Identify which cell holds the provided text, then report its [x, y] central coordinate. 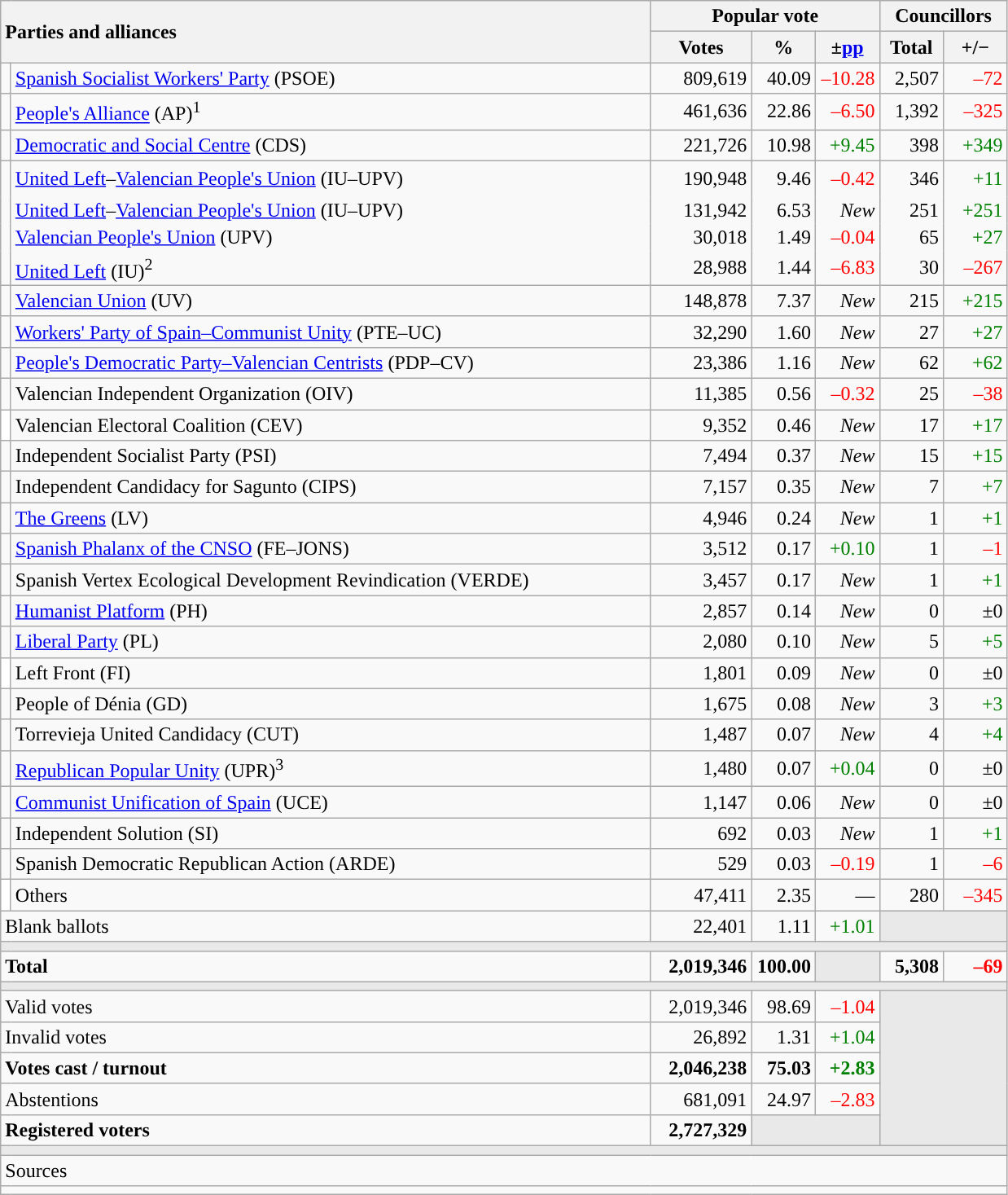
251 [912, 210]
Blank ballots [326, 926]
32,290 [701, 332]
7 [912, 487]
Republican Popular Unity (UPR)3 [331, 769]
Registered voters [326, 1131]
2,046,238 [701, 1068]
+0.04 [847, 769]
People's Alliance (AP)1 [331, 112]
Communist Unification of Spain (UCE) [331, 802]
Valencian Union (UV) [331, 301]
–2.83 [847, 1099]
529 [701, 864]
+0.10 [847, 549]
25 [912, 393]
692 [701, 833]
–1 [975, 549]
Popular vote [765, 16]
215 [912, 301]
+1.01 [847, 926]
Independent Socialist Party (PSI) [331, 456]
98.69 [783, 1006]
–0.32 [847, 393]
People's Democratic Party–Valencian Centrists (PDP–CV) [331, 362]
1,801 [701, 673]
4,946 [701, 518]
Votes [701, 47]
+7 [975, 487]
1,487 [701, 735]
+9.45 [847, 145]
2,727,329 [701, 1131]
0.09 [783, 673]
Spanish Phalanx of the CNSO (FE–JONS) [331, 549]
681,091 [701, 1099]
2,080 [701, 642]
0.24 [783, 518]
6.53 [783, 210]
–267 [975, 268]
7.37 [783, 301]
Independent Candidacy for Sagunto (CIPS) [331, 487]
+1.04 [847, 1037]
+2.83 [847, 1068]
3,457 [701, 580]
Spanish Socialist Workers' Party (PSOE) [331, 78]
Invalid votes [326, 1037]
–10.28 [847, 78]
–0.19 [847, 864]
+215 [975, 301]
40.09 [783, 78]
0.37 [783, 456]
–345 [975, 895]
+3 [975, 704]
62 [912, 362]
+349 [975, 145]
–69 [975, 966]
+62 [975, 362]
People of Dénia (GD) [331, 704]
1.16 [783, 362]
1.44 [783, 268]
–325 [975, 112]
+4 [975, 735]
47,411 [701, 895]
809,619 [701, 78]
Workers' Party of Spain–Communist Unity (PTE–UC) [331, 332]
Left Front (FI) [331, 673]
7,494 [701, 456]
0.35 [783, 487]
+5 [975, 642]
22.86 [783, 112]
2,857 [701, 611]
0.56 [783, 393]
3 [912, 704]
23,386 [701, 362]
— [847, 895]
Valencian Independent Organization (OIV) [331, 393]
–1.04 [847, 1006]
Votes cast / turnout [326, 1068]
Abstentions [326, 1099]
0.06 [783, 802]
148,878 [701, 301]
–6.50 [847, 112]
1,675 [701, 704]
1,147 [701, 802]
11,385 [701, 393]
2.35 [783, 895]
65 [912, 237]
1,480 [701, 769]
5 [912, 642]
0.08 [783, 704]
5,308 [912, 966]
2,507 [912, 78]
–6.83 [847, 268]
Others [331, 895]
Torrevieja United Candidacy (CUT) [331, 735]
Councillors [943, 16]
24.97 [783, 1099]
+11 [975, 179]
7,157 [701, 487]
9.46 [783, 179]
Parties and alliances [326, 32]
–72 [975, 78]
–38 [975, 393]
Humanist Platform (PH) [331, 611]
1.31 [783, 1037]
+251 [975, 210]
10.98 [783, 145]
17 [912, 425]
27 [912, 332]
0.46 [783, 425]
75.03 [783, 1068]
100.00 [783, 966]
Valencian Electoral Coalition (CEV) [331, 425]
Valid votes [326, 1006]
±pp [847, 47]
190,948 [701, 179]
–0.04 [847, 237]
461,636 [701, 112]
280 [912, 895]
+17 [975, 425]
Independent Solution (SI) [331, 833]
Liberal Party (PL) [331, 642]
+15 [975, 456]
–6 [975, 864]
–0.42 [847, 179]
1.60 [783, 332]
30 [912, 268]
1,392 [912, 112]
+/− [975, 47]
346 [912, 179]
9,352 [701, 425]
1.11 [783, 926]
Spanish Democratic Republican Action (ARDE) [331, 864]
0.10 [783, 642]
United Left (IU)2 [331, 268]
131,942 [701, 210]
0.14 [783, 611]
1.49 [783, 237]
Valencian People's Union (UPV) [331, 237]
4 [912, 735]
26,892 [701, 1037]
22,401 [701, 926]
398 [912, 145]
% [783, 47]
30,018 [701, 237]
The Greens (LV) [331, 518]
Democratic and Social Centre (CDS) [331, 145]
Spanish Vertex Ecological Development Revindication (VERDE) [331, 580]
28,988 [701, 268]
221,726 [701, 145]
15 [912, 456]
3,512 [701, 549]
Sources [504, 1171]
